Capture the cell that displays the provided text and extract its (X, Y) central coordinate. 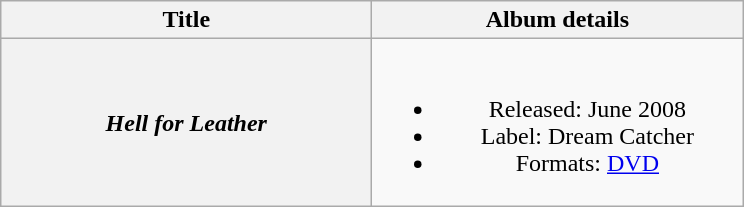
Album details (558, 20)
Title (186, 20)
Released: June 2008Label: Dream CatcherFormats: DVD (558, 122)
Hell for Leather (186, 122)
